For the text-containing cell, return its midpoint in [x, y] coordinate format. 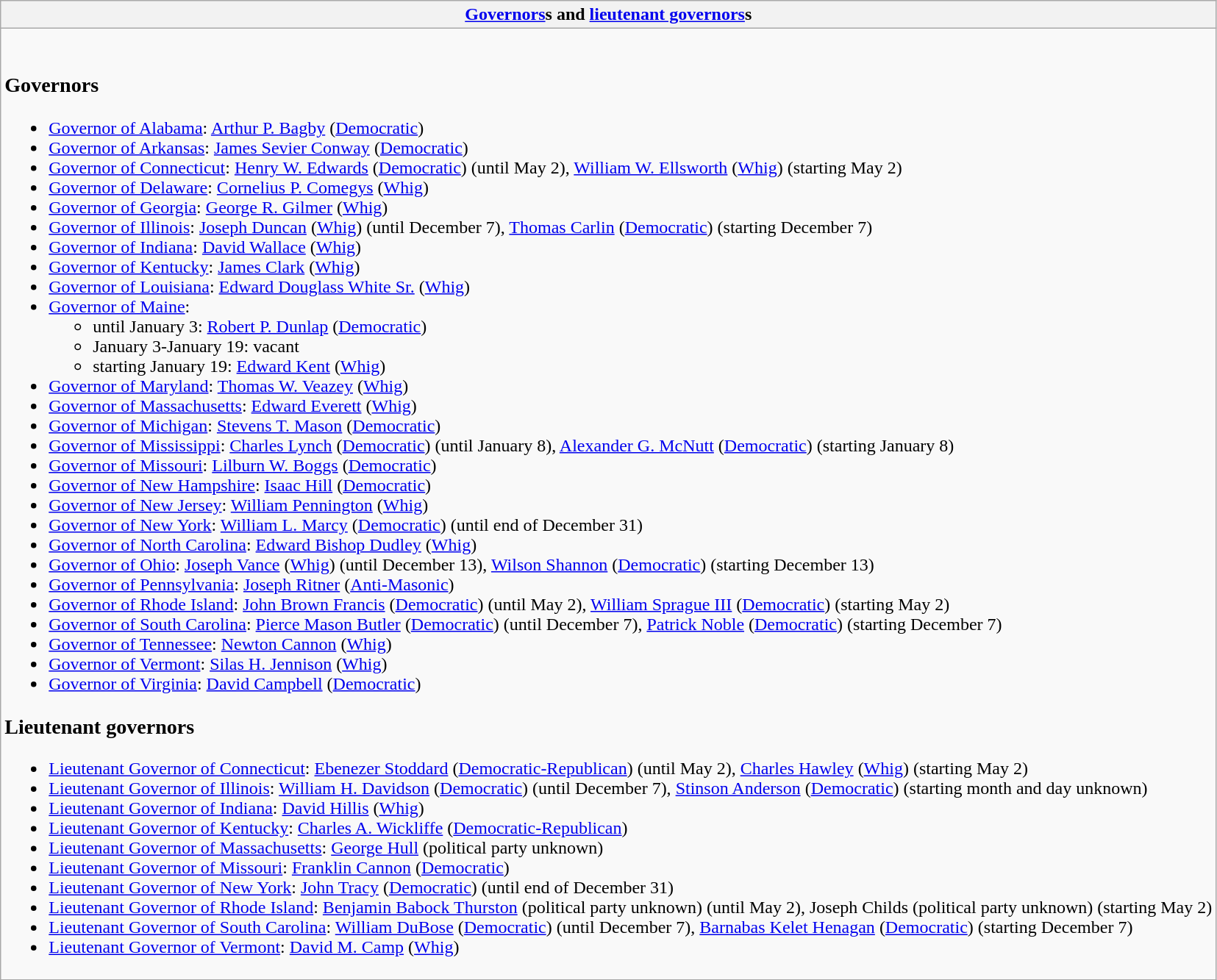
Governorss and lieutenant governorss [609, 15]
